From the cell containing the given text, extract its center point as [x, y] coordinate. 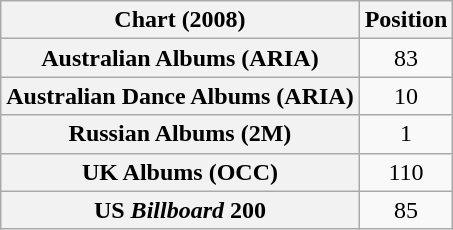
Position [406, 20]
110 [406, 172]
US Billboard 200 [180, 210]
Australian Dance Albums (ARIA) [180, 96]
83 [406, 58]
Australian Albums (ARIA) [180, 58]
85 [406, 210]
Russian Albums (2M) [180, 134]
Chart (2008) [180, 20]
UK Albums (OCC) [180, 172]
1 [406, 134]
10 [406, 96]
